For the text-containing cell, return its midpoint in (x, y) coordinate format. 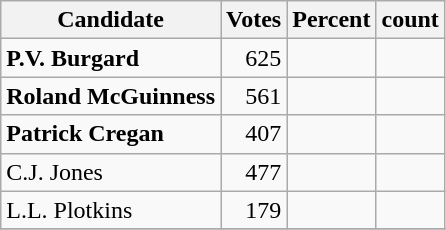
Votes (254, 20)
Roland McGuinness (111, 96)
179 (254, 210)
477 (254, 172)
625 (254, 58)
561 (254, 96)
Candidate (111, 20)
P.V. Burgard (111, 58)
Percent (332, 20)
L.L. Plotkins (111, 210)
count (410, 20)
Patrick Cregan (111, 134)
C.J. Jones (111, 172)
407 (254, 134)
